Capture the cell that displays the provided text and extract its (X, Y) central coordinate. 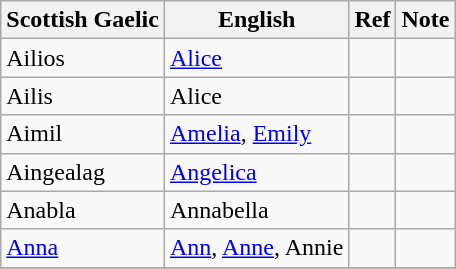
Note (426, 20)
Angelica (256, 172)
Amelia, Emily (256, 134)
Ailis (83, 96)
Annabella (256, 210)
Ref (372, 20)
Aimil (83, 134)
Scottish Gaelic (83, 20)
Aingealag (83, 172)
English (256, 20)
Anabla (83, 210)
Ann, Anne, Annie (256, 248)
Ailios (83, 58)
Anna (83, 248)
